Find where the given text appears and provide that cell's center as [X, Y] coordinate. 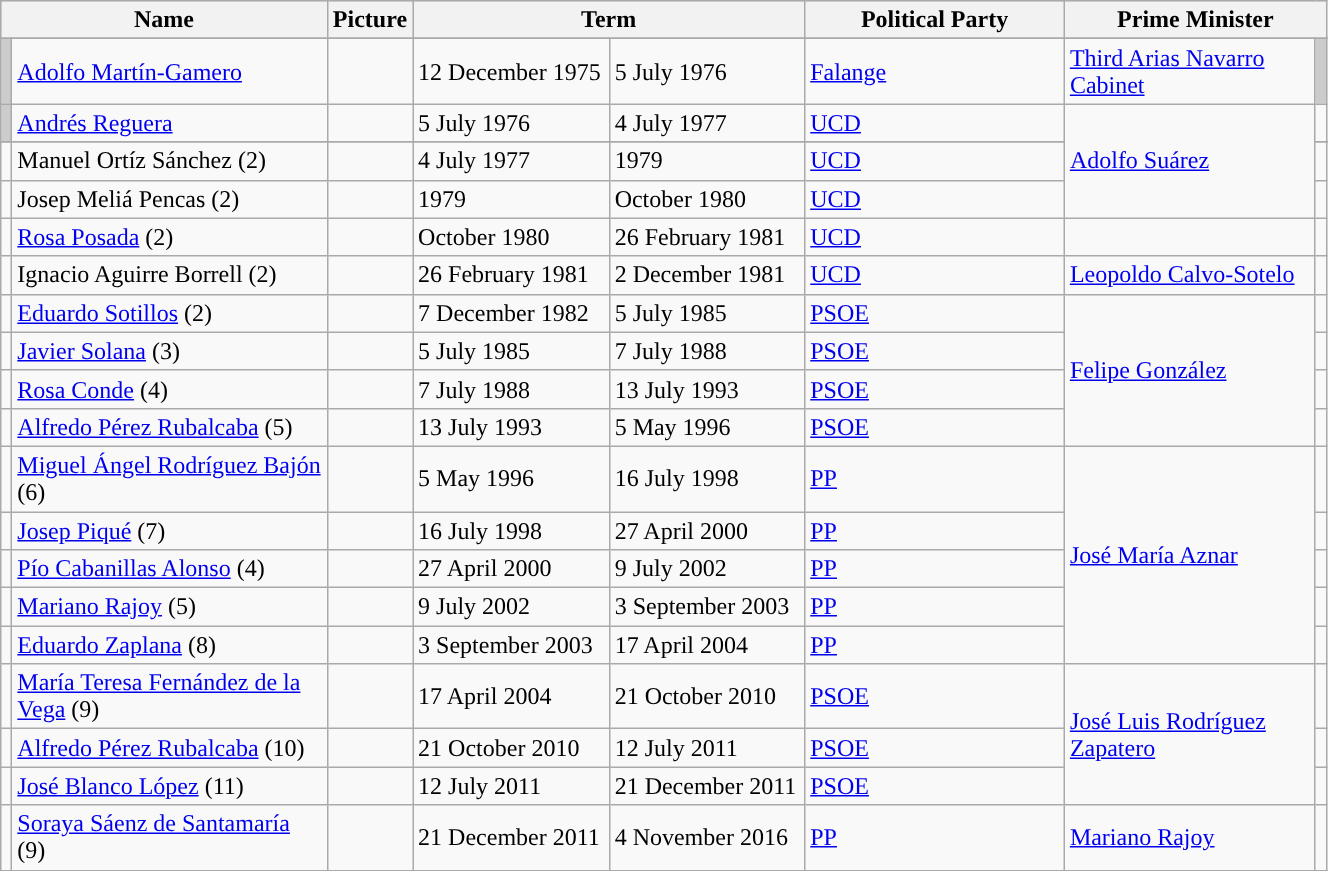
Josep Meliá Pencas (2) [170, 199]
Picture [370, 20]
Soraya Sáenz de Santamaría (9) [170, 838]
Rosa Posada (2) [170, 237]
Alfredo Pérez Rubalcaba (5) [170, 427]
2 December 1981 [707, 275]
Political Party [935, 20]
José Luis Rodríguez Zapatero [1190, 734]
José María Aznar [1190, 554]
12 December 1975 [512, 72]
Andrés Reguera [170, 123]
Mariano Rajoy (5) [170, 607]
Felipe González [1190, 370]
Adolfo Suárez [1190, 161]
Third Arias Navarro Cabinet [1190, 72]
Name [164, 20]
Miguel Ángel Rodríguez Bajón (6) [170, 478]
Eduardo Zaplana (8) [170, 645]
Ignacio Aguirre Borrell (2) [170, 275]
Prime Minister [1195, 20]
Term [609, 20]
Pío Cabanillas Alonso (4) [170, 569]
Manuel Ortíz Sánchez (2) [170, 161]
Falange [935, 72]
José Blanco López (11) [170, 786]
Josep Piqué (7) [170, 531]
4 November 2016 [707, 838]
Eduardo Sotillos (2) [170, 313]
Javier Solana (3) [170, 351]
Leopoldo Calvo-Sotelo [1190, 275]
Alfredo Pérez Rubalcaba (10) [170, 748]
Rosa Conde (4) [170, 389]
Mariano Rajoy [1190, 838]
7 December 1982 [512, 313]
María Teresa Fernández de la Vega (9) [170, 696]
Adolfo Martín-Gamero [170, 72]
